Extract the (X, Y) coordinate from the center of the cell holding the provided text.  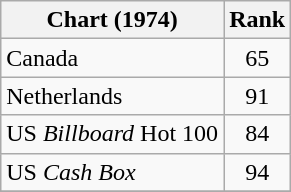
Rank (258, 20)
94 (258, 172)
US Billboard Hot 100 (112, 134)
65 (258, 58)
Netherlands (112, 96)
US Cash Box (112, 172)
Chart (1974) (112, 20)
Canada (112, 58)
84 (258, 134)
91 (258, 96)
